Extract the [X, Y] coordinate from the center of the cell holding the provided text.  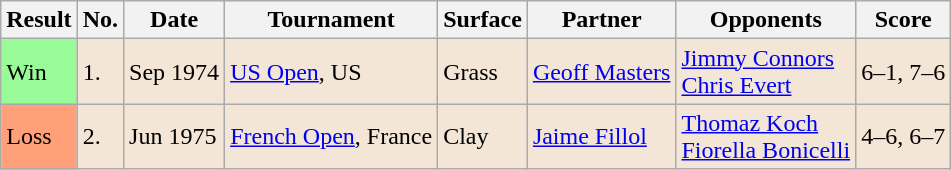
Clay [483, 136]
French Open, France [332, 136]
Loss [39, 136]
4–6, 6–7 [904, 136]
No. [100, 20]
Result [39, 20]
Grass [483, 72]
Geoff Masters [602, 72]
Jaime Fillol [602, 136]
Sep 1974 [174, 72]
Partner [602, 20]
Thomaz Koch Fiorella Bonicelli [766, 136]
Jun 1975 [174, 136]
Opponents [766, 20]
6–1, 7–6 [904, 72]
Tournament [332, 20]
Date [174, 20]
Score [904, 20]
1. [100, 72]
US Open, US [332, 72]
Win [39, 72]
Jimmy Connors Chris Evert [766, 72]
2. [100, 136]
Surface [483, 20]
